Identify which cell holds the provided text, then report its (X, Y) central coordinate. 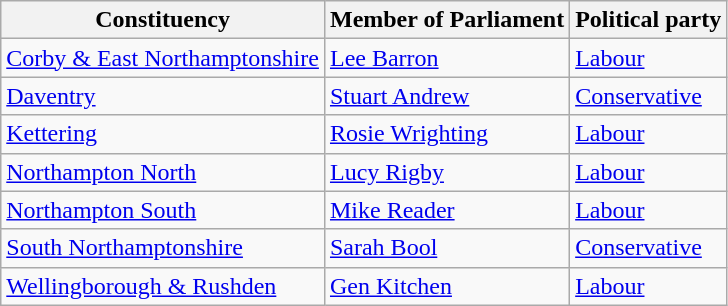
Daventry (163, 96)
Northampton North (163, 172)
Mike Reader (446, 210)
Lee Barron (446, 58)
Member of Parliament (446, 20)
Political party (648, 20)
Gen Kitchen (446, 286)
Corby & East Northamptonshire (163, 58)
Constituency (163, 20)
South Northamptonshire (163, 248)
Stuart Andrew (446, 96)
Kettering (163, 134)
Lucy Rigby (446, 172)
Wellingborough & Rushden (163, 286)
Rosie Wrighting (446, 134)
Sarah Bool (446, 248)
Northampton South (163, 210)
